For the text-containing cell, return its midpoint in (x, y) coordinate format. 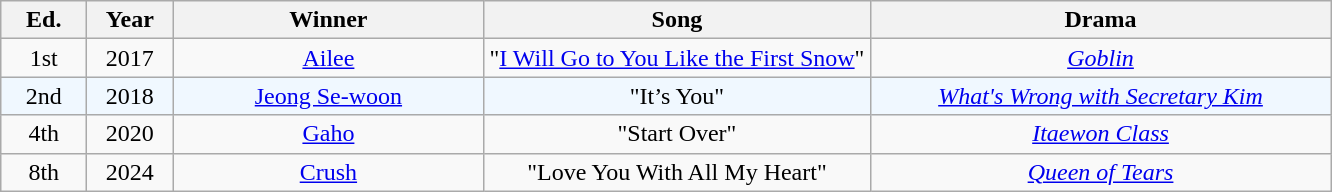
Year (130, 20)
"Start Over" (677, 134)
2024 (130, 172)
Queen of Tears (1100, 172)
Goblin (1100, 58)
2017 (130, 58)
Itaewon Class (1100, 134)
Song (677, 20)
Drama (1100, 20)
"Love You With All My Heart" (677, 172)
Jeong Se-woon (328, 96)
Ed. (44, 20)
8th (44, 172)
Crush (328, 172)
1st (44, 58)
Winner (328, 20)
2018 (130, 96)
2nd (44, 96)
4th (44, 134)
What's Wrong with Secretary Kim (1100, 96)
Gaho (328, 134)
2020 (130, 134)
Ailee (328, 58)
"It’s You" (677, 96)
"I Will Go to You Like the First Snow" (677, 58)
